From the cell containing the given text, extract its center point as [X, Y] coordinate. 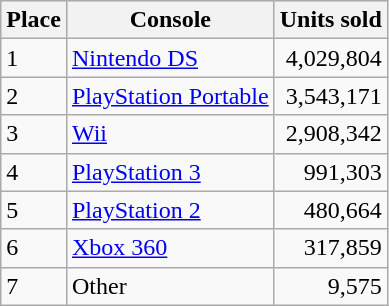
Place [34, 20]
PlayStation 3 [170, 172]
317,859 [330, 248]
4 [34, 172]
Console [170, 20]
7 [34, 286]
480,664 [330, 210]
9,575 [330, 286]
3,543,171 [330, 96]
3 [34, 134]
5 [34, 210]
Units sold [330, 20]
PlayStation Portable [170, 96]
6 [34, 248]
4,029,804 [330, 58]
Other [170, 286]
PlayStation 2 [170, 210]
2 [34, 96]
1 [34, 58]
991,303 [330, 172]
Wii [170, 134]
2,908,342 [330, 134]
Xbox 360 [170, 248]
Nintendo DS [170, 58]
